Return (x, y) of the center of cell containing provided text 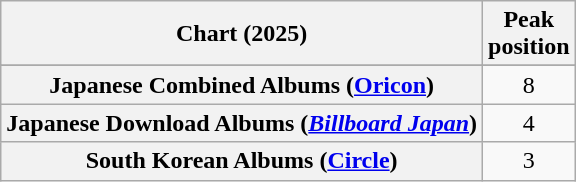
3 (529, 161)
4 (529, 123)
Japanese Download Albums (Billboard Japan) (242, 123)
8 (529, 85)
Peakposition (529, 34)
Japanese Combined Albums (Oricon) (242, 85)
South Korean Albums (Circle) (242, 161)
Chart (2025) (242, 34)
